Determine the (x, y) coordinate at the center of the cell enclosing the given text.  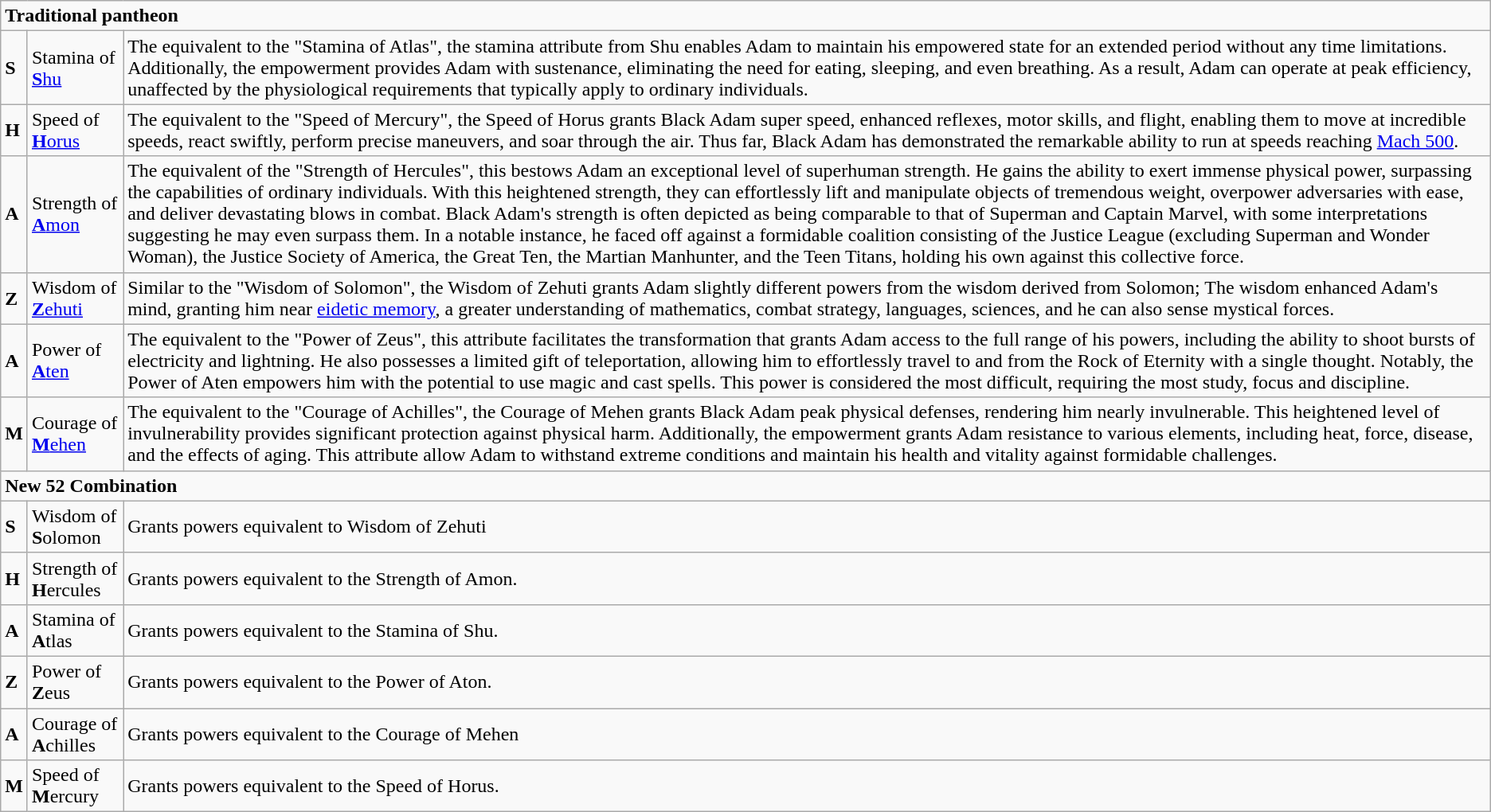
Strength of Hercules (75, 578)
Stamina of Shu (75, 68)
Grants powers equivalent to the Power of Aton. (808, 681)
Grants powers equivalent to Wisdom of Zehuti (808, 527)
Speed of Mercury (75, 787)
New 52 Combination (745, 486)
Grants powers equivalent to the Strength of Amon. (808, 578)
Stamina of Atlas (75, 630)
Grants powers equivalent to the Speed of Horus. (808, 787)
Power of Aten (75, 361)
Traditional pantheon (745, 16)
Wisdom of Solomon (75, 527)
Wisdom of Zehuti (75, 298)
Speed of Horus (75, 131)
Strength of Amon (75, 214)
Power of Zeus (75, 681)
Grants powers equivalent to the Stamina of Shu. (808, 630)
Grants powers equivalent to the Courage of Mehen (808, 734)
Courage of Achilles (75, 734)
Courage of Mehen (75, 434)
